Output the [x, y] coordinate of the center of the cell containing the given text.  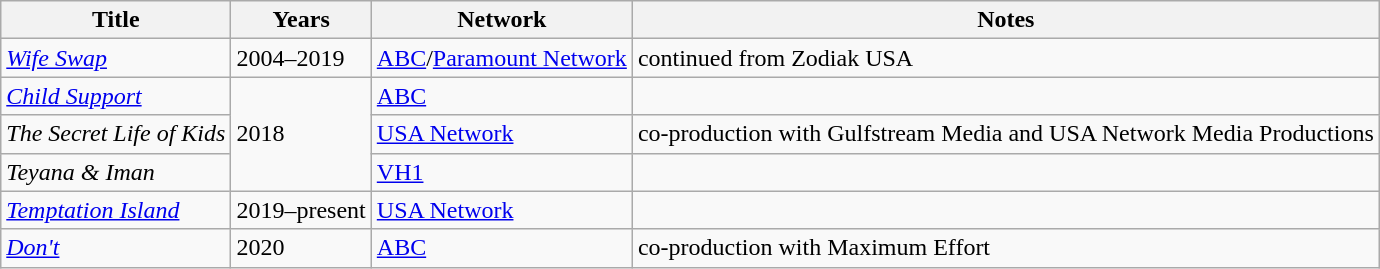
ABC/Paramount Network [502, 58]
Title [116, 20]
Child Support [116, 96]
Don't [116, 248]
2019–present [301, 210]
continued from Zodiak USA [1006, 58]
Notes [1006, 20]
Temptation Island [116, 210]
co-production with Maximum Effort [1006, 248]
VH1 [502, 172]
Wife Swap [116, 58]
The Secret Life of Kids [116, 134]
Network [502, 20]
2020 [301, 248]
2018 [301, 134]
Years [301, 20]
Teyana & Iman [116, 172]
2004–2019 [301, 58]
co-production with Gulfstream Media and USA Network Media Productions [1006, 134]
